Scan for the cell matching the given text and deliver its (x, y) coordinate at center. 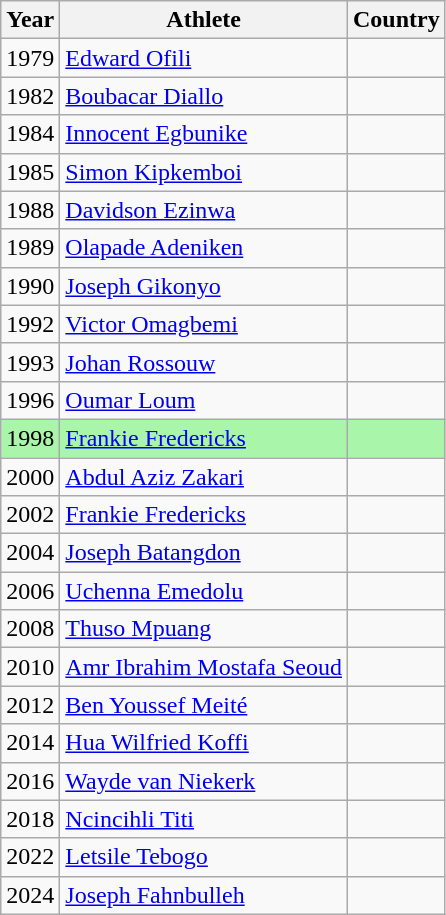
2006 (30, 591)
2018 (30, 819)
Year (30, 20)
2004 (30, 553)
Letsile Tebogo (204, 857)
Joseph Batangdon (204, 553)
1985 (30, 172)
1988 (30, 210)
1989 (30, 248)
2022 (30, 857)
1984 (30, 134)
1998 (30, 438)
Ncincihli Titi (204, 819)
Oumar Loum (204, 400)
Ben Youssef Meité (204, 705)
Edward Ofili (204, 58)
Thuso Mpuang (204, 629)
2024 (30, 895)
1979 (30, 58)
1993 (30, 362)
Victor Omagbemi (204, 324)
Johan Rossouw (204, 362)
Davidson Ezinwa (204, 210)
Uchenna Emedolu (204, 591)
Country (396, 20)
2008 (30, 629)
1996 (30, 400)
Abdul Aziz Zakari (204, 477)
Wayde van Niekerk (204, 781)
2016 (30, 781)
Joseph Gikonyo (204, 286)
2000 (30, 477)
Athlete (204, 20)
2010 (30, 667)
Olapade Adeniken (204, 248)
1990 (30, 286)
Boubacar Diallo (204, 96)
1992 (30, 324)
Amr Ibrahim Mostafa Seoud (204, 667)
Innocent Egbunike (204, 134)
Simon Kipkemboi (204, 172)
2002 (30, 515)
2012 (30, 705)
Joseph Fahnbulleh (204, 895)
2014 (30, 743)
1982 (30, 96)
Hua Wilfried Koffi (204, 743)
